Search for the cell housing the specified text and yield its (x, y) center coordinate. 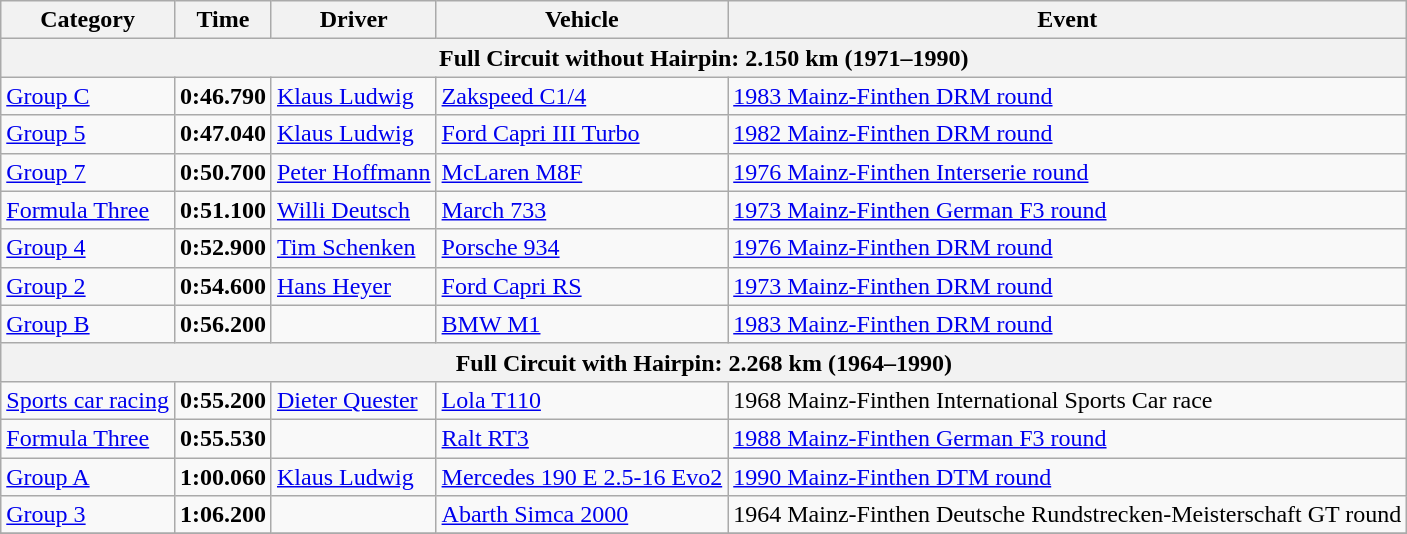
Time (222, 20)
Group B (88, 324)
Event (1068, 20)
Ford Capri RS (582, 286)
Zakspeed C1/4 (582, 96)
1973 Mainz-Finthen DRM round (1068, 286)
Sports car racing (88, 400)
Full Circuit without Hairpin: 2.150 km (1971–1990) (704, 58)
Vehicle (582, 20)
1976 Mainz-Finthen Interserie round (1068, 172)
1988 Mainz-Finthen German F3 round (1068, 438)
0:46.790 (222, 96)
1:00.060 (222, 477)
1976 Mainz-Finthen DRM round (1068, 248)
1964 Mainz-Finthen Deutsche Rundstrecken-Meisterschaft GT round (1068, 515)
Tim Schenken (354, 248)
Group 4 (88, 248)
BMW M1 (582, 324)
Abarth Simca 2000 (582, 515)
Porsche 934 (582, 248)
Group 5 (88, 134)
1973 Mainz-Finthen German F3 round (1068, 210)
Hans Heyer (354, 286)
McLaren M8F (582, 172)
Ralt RT3 (582, 438)
Lola T110 (582, 400)
1968 Mainz-Finthen International Sports Car race (1068, 400)
Ford Capri III Turbo (582, 134)
Mercedes 190 E 2.5-16 Evo2 (582, 477)
1990 Mainz-Finthen DTM round (1068, 477)
0:54.600 (222, 286)
0:52.900 (222, 248)
Group C (88, 96)
0:50.700 (222, 172)
March 733 (582, 210)
Group A (88, 477)
0:56.200 (222, 324)
Driver (354, 20)
Group 3 (88, 515)
0:51.100 (222, 210)
0:55.200 (222, 400)
0:55.530 (222, 438)
1:06.200 (222, 515)
1982 Mainz-Finthen DRM round (1068, 134)
Willi Deutsch (354, 210)
0:47.040 (222, 134)
Peter Hoffmann (354, 172)
Category (88, 20)
Group 7 (88, 172)
Full Circuit with Hairpin: 2.268 km (1964–1990) (704, 362)
Group 2 (88, 286)
Dieter Quester (354, 400)
